Search for the cell housing the specified text and yield its [x, y] center coordinate. 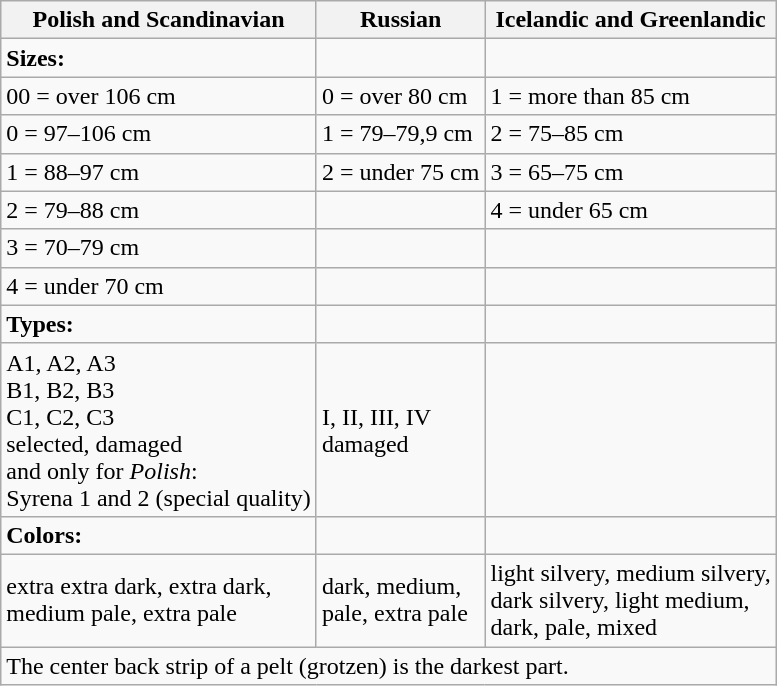
3 = 70–79 cm [159, 248]
Polish and Scandinavian [159, 20]
4 = under 70 cm [159, 286]
1 = 79–79,9 cm [400, 134]
3 = 65–75 cm [630, 172]
2 = 75–85 cm [630, 134]
2 = 79–88 cm [159, 210]
Colors: [159, 535]
1 = more than 85 cm [630, 96]
4 = under 65 cm [630, 210]
A1, A2, A3B1, B2, B3C1, C2, C3selected, damagedand only for Polish:Syrena 1 and 2 (special quality) [159, 430]
Sizes: [159, 58]
00 = over 106 cm [159, 96]
extra extra dark, extra dark,medium pale, extra pale [159, 600]
Icelandic and Greenlandic [630, 20]
0 = 97–106 cm [159, 134]
I, II, III, IV damaged [400, 430]
dark, medium,pale, extra pale [400, 600]
The center back strip of a pelt (grotzen) is the darkest part. [388, 665]
0 = over 80 cm [400, 96]
2 = under 75 cm [400, 172]
Russian [400, 20]
Types: [159, 324]
1 = 88–97 cm [159, 172]
light silvery, medium silvery,dark silvery, light medium,dark, pale, mixed [630, 600]
